Search for the cell housing the specified text and yield its (X, Y) center coordinate. 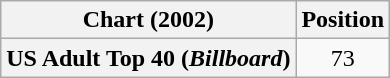
Chart (2002) (148, 20)
73 (343, 58)
Position (343, 20)
US Adult Top 40 (Billboard) (148, 58)
